Return (X, Y) of the center of cell containing provided text 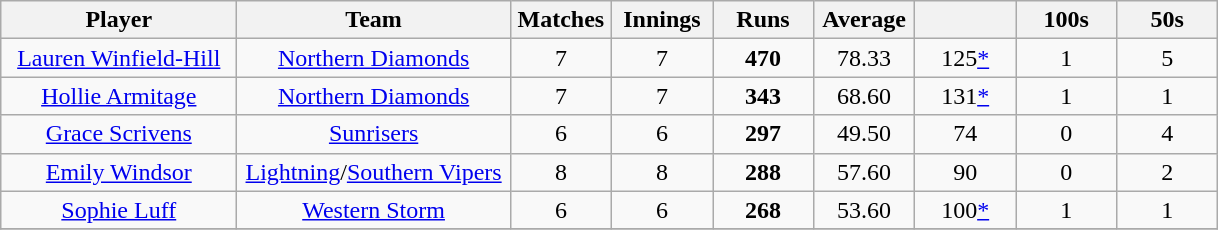
Matches (560, 20)
68.60 (864, 96)
Team (374, 20)
Western Storm (374, 210)
4 (1168, 134)
288 (762, 172)
2 (1168, 172)
Grace Scrivens (119, 134)
Lauren Winfield-Hill (119, 58)
49.50 (864, 134)
Sunrisers (374, 134)
297 (762, 134)
74 (966, 134)
100s (1066, 20)
Hollie Armitage (119, 96)
Lightning/Southern Vipers (374, 172)
100* (966, 210)
Emily Windsor (119, 172)
53.60 (864, 210)
268 (762, 210)
50s (1168, 20)
90 (966, 172)
57.60 (864, 172)
Player (119, 20)
470 (762, 58)
Runs (762, 20)
Average (864, 20)
343 (762, 96)
131* (966, 96)
Innings (662, 20)
125* (966, 58)
Sophie Luff (119, 210)
5 (1168, 58)
78.33 (864, 58)
